Extract the (x, y) coordinate from the center of the cell holding the provided text.  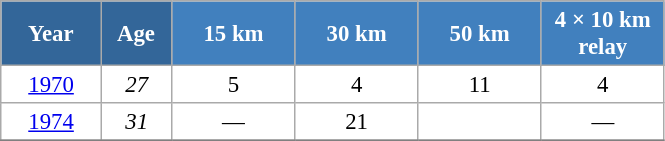
4 × 10 km relay (602, 34)
50 km (480, 34)
31 (136, 122)
21 (356, 122)
15 km (234, 34)
1974 (52, 122)
1970 (52, 85)
Age (136, 34)
30 km (356, 34)
11 (480, 85)
5 (234, 85)
Year (52, 34)
27 (136, 85)
